Return (x, y) of the center of cell containing provided text 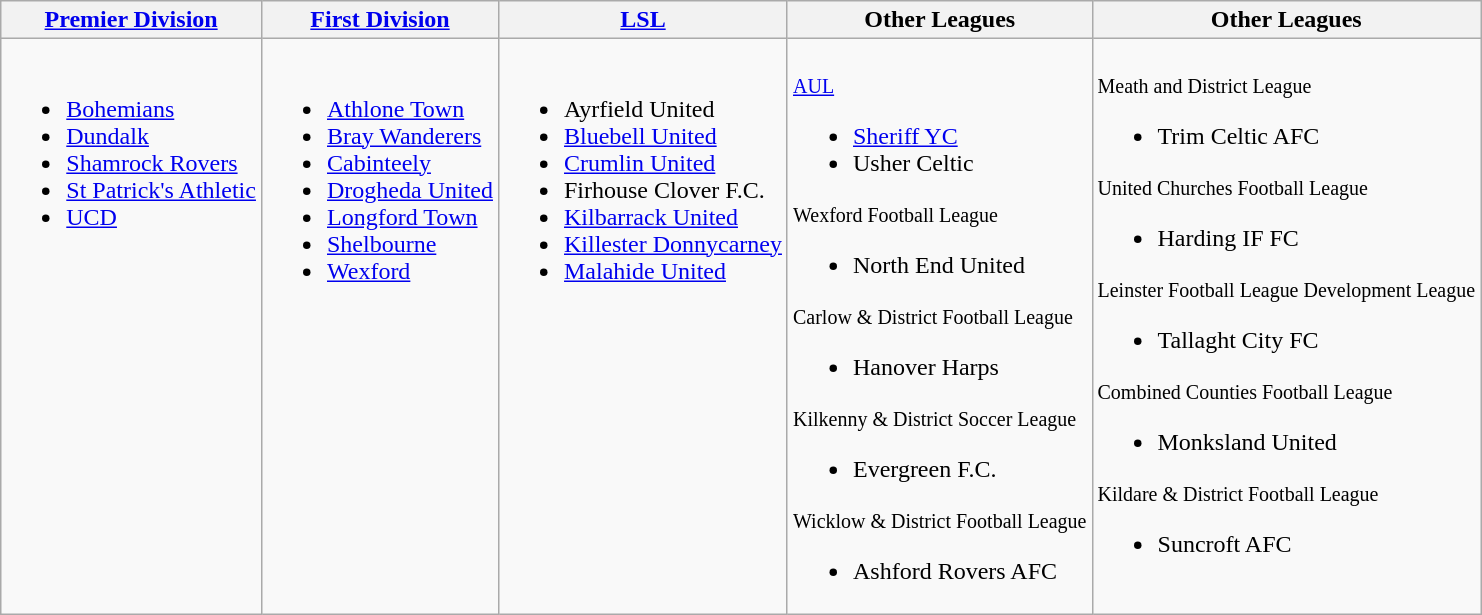
LSL (642, 20)
BohemiansDundalkShamrock RoversSt Patrick's AthleticUCD (132, 326)
Premier Division (132, 20)
Ayrfield UnitedBluebell UnitedCrumlin UnitedFirhouse Clover F.C.Kilbarrack UnitedKillester DonnycarneyMalahide United (642, 326)
First Division (380, 20)
Athlone TownBray WanderersCabinteelyDrogheda UnitedLongford TownShelbourneWexford (380, 326)
